From the cell containing the given text, extract its center point as [x, y] coordinate. 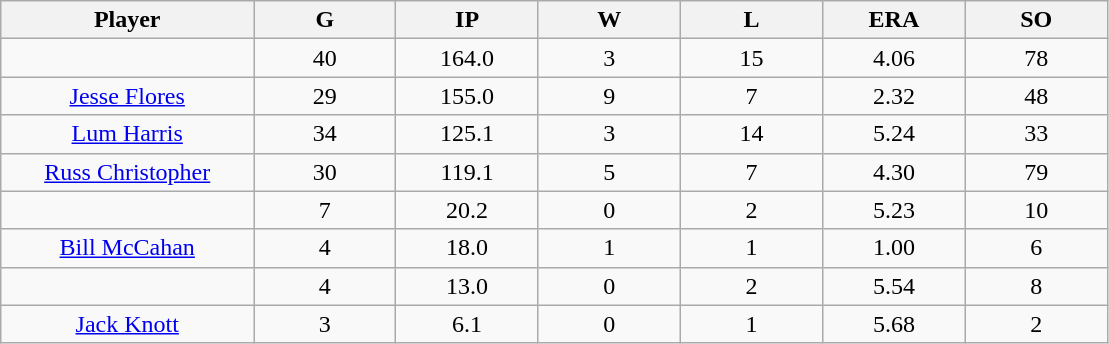
5 [609, 172]
Jack Knott [128, 324]
ERA [894, 20]
Russ Christopher [128, 172]
40 [325, 58]
14 [751, 134]
G [325, 20]
34 [325, 134]
30 [325, 172]
6.1 [467, 324]
2.32 [894, 96]
Lum Harris [128, 134]
10 [1036, 210]
8 [1036, 286]
125.1 [467, 134]
9 [609, 96]
Jesse Flores [128, 96]
Bill McCahan [128, 248]
W [609, 20]
78 [1036, 58]
5.24 [894, 134]
13.0 [467, 286]
29 [325, 96]
164.0 [467, 58]
155.0 [467, 96]
L [751, 20]
20.2 [467, 210]
5.54 [894, 286]
119.1 [467, 172]
5.68 [894, 324]
15 [751, 58]
4.06 [894, 58]
33 [1036, 134]
48 [1036, 96]
5.23 [894, 210]
SO [1036, 20]
4.30 [894, 172]
1.00 [894, 248]
IP [467, 20]
18.0 [467, 248]
79 [1036, 172]
6 [1036, 248]
Player [128, 20]
